Capture the cell that displays the provided text and extract its [x, y] central coordinate. 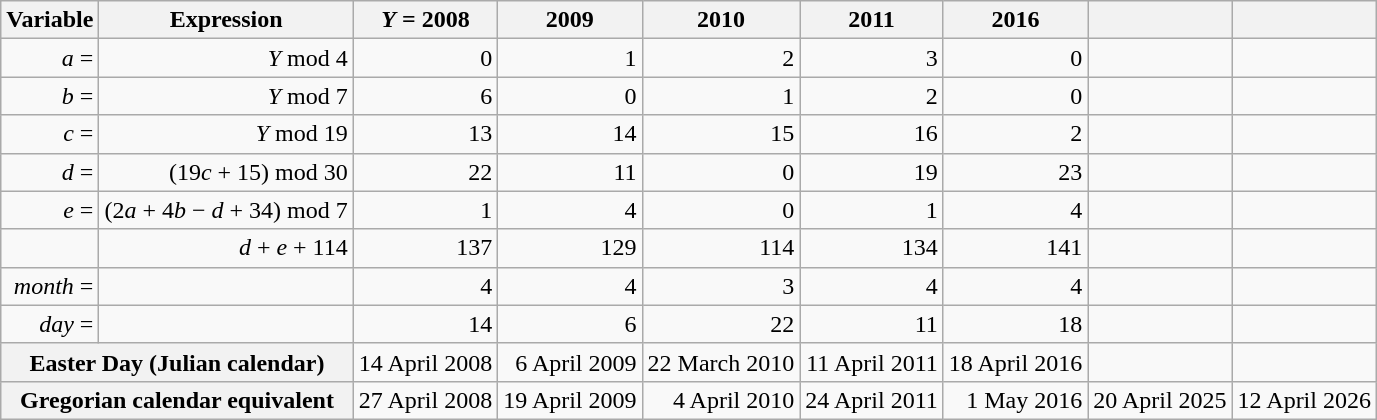
12 April 2026 [1304, 400]
4 April 2010 [721, 400]
141 [1015, 248]
11 April 2011 [872, 362]
16 [872, 134]
2011 [872, 20]
6 April 2009 [570, 362]
Easter Day (Julian calendar) [178, 362]
19 April 2009 [570, 400]
Variable [50, 20]
27 April 2008 [425, 400]
2009 [570, 20]
14 April 2008 [425, 362]
Expression [226, 20]
134 [872, 248]
1 May 2016 [1015, 400]
137 [425, 248]
20 April 2025 [1160, 400]
19 [872, 172]
d + e + 114 [226, 248]
Y mod 19 [226, 134]
18 [1015, 324]
129 [570, 248]
23 [1015, 172]
Gregorian calendar equivalent [178, 400]
(2a + 4b − d + 34) mod 7 [226, 210]
c = [50, 134]
Y = 2008 [425, 20]
Y mod 7 [226, 96]
d = [50, 172]
month = [50, 286]
2016 [1015, 20]
13 [425, 134]
Y mod 4 [226, 58]
b = [50, 96]
e = [50, 210]
(19c + 15) mod 30 [226, 172]
day = [50, 324]
15 [721, 134]
a = [50, 58]
22 March 2010 [721, 362]
2010 [721, 20]
24 April 2011 [872, 400]
114 [721, 248]
18 April 2016 [1015, 362]
